Return the (x, y) coordinate for the center point of the cell that contains the specified text.  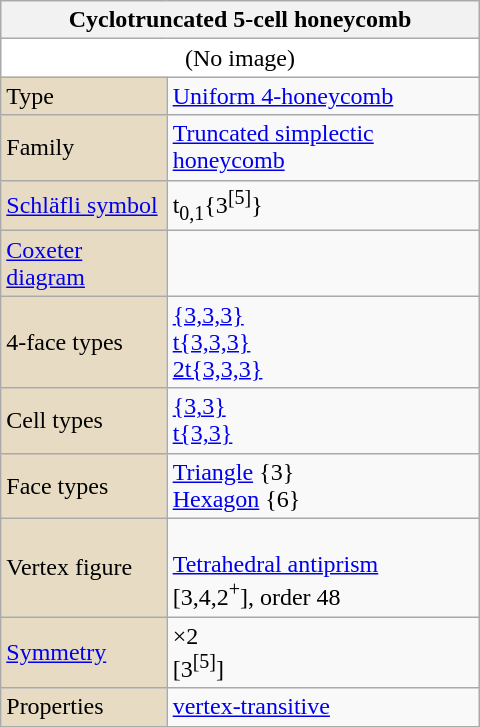
Truncated simplectic honeycomb (323, 148)
Tetrahedral antiprism[3,4,2+], order 48 (323, 568)
Cyclotruncated 5-cell honeycomb (240, 20)
Type (84, 96)
Family (84, 148)
Cell types (84, 420)
vertex-transitive (323, 707)
Face types (84, 486)
{3,3} t{3,3} (323, 420)
×2[3[5]] (323, 653)
(No image) (240, 58)
Schläfli symbol (84, 206)
Vertex figure (84, 568)
4-face types (84, 342)
{3,3,3} t{3,3,3} 2t{3,3,3} (323, 342)
Properties (84, 707)
Uniform 4-honeycomb (323, 96)
Coxeter diagram (84, 264)
Triangle {3}Hexagon {6} (323, 486)
Symmetry (84, 653)
t0,1{3[5]} (323, 206)
